Find where the given text appears and provide that cell's center as [x, y] coordinate. 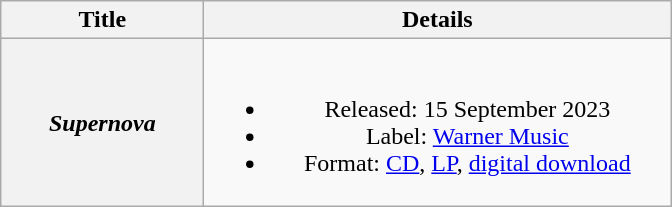
Released: 15 September 2023Label: Warner MusicFormat: CD, LP, digital download [438, 122]
Title [102, 20]
Details [438, 20]
Supernova [102, 122]
